Return (X, Y) of the center of cell containing provided text 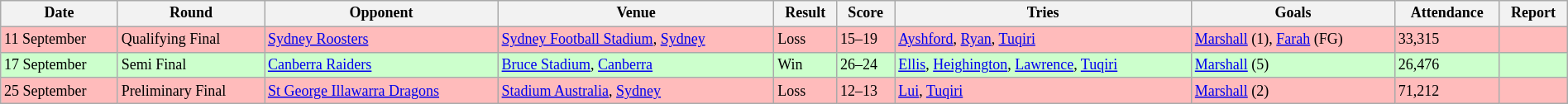
26,476 (1447, 64)
Bruce Stadium, Canberra (636, 64)
Tries (1044, 13)
Lui, Tuqiri (1044, 91)
Preliminary Final (190, 91)
Stadium Australia, Sydney (636, 91)
Date (60, 13)
12–13 (866, 91)
Qualifying Final (190, 40)
Marshall (5) (1293, 64)
Ellis, Heighington, Lawrence, Tuqiri (1044, 64)
Score (866, 13)
71,212 (1447, 91)
Attendance (1447, 13)
Ayshford, Ryan, Tuqiri (1044, 40)
15–19 (866, 40)
Report (1533, 13)
Venue (636, 13)
Marshall (2) (1293, 91)
25 September (60, 91)
Goals (1293, 13)
Opponent (382, 13)
Sydney Football Stadium, Sydney (636, 40)
11 September (60, 40)
26–24 (866, 64)
Win (806, 64)
Result (806, 13)
Marshall (1), Farah (FG) (1293, 40)
Round (190, 13)
17 September (60, 64)
Semi Final (190, 64)
Canberra Raiders (382, 64)
33,315 (1447, 40)
Sydney Roosters (382, 40)
St George Illawarra Dragons (382, 91)
